Detect which cell encompasses the target text, then output its [X, Y] center coordinate. 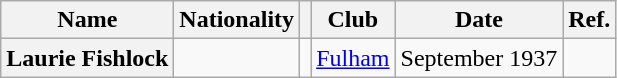
Laurie Fishlock [88, 58]
Nationality [237, 20]
Name [88, 20]
Club [353, 20]
Ref. [590, 20]
Fulham [353, 58]
September 1937 [479, 58]
Date [479, 20]
